Provide the (x, y) coordinate of the cell's center where the given text is located.  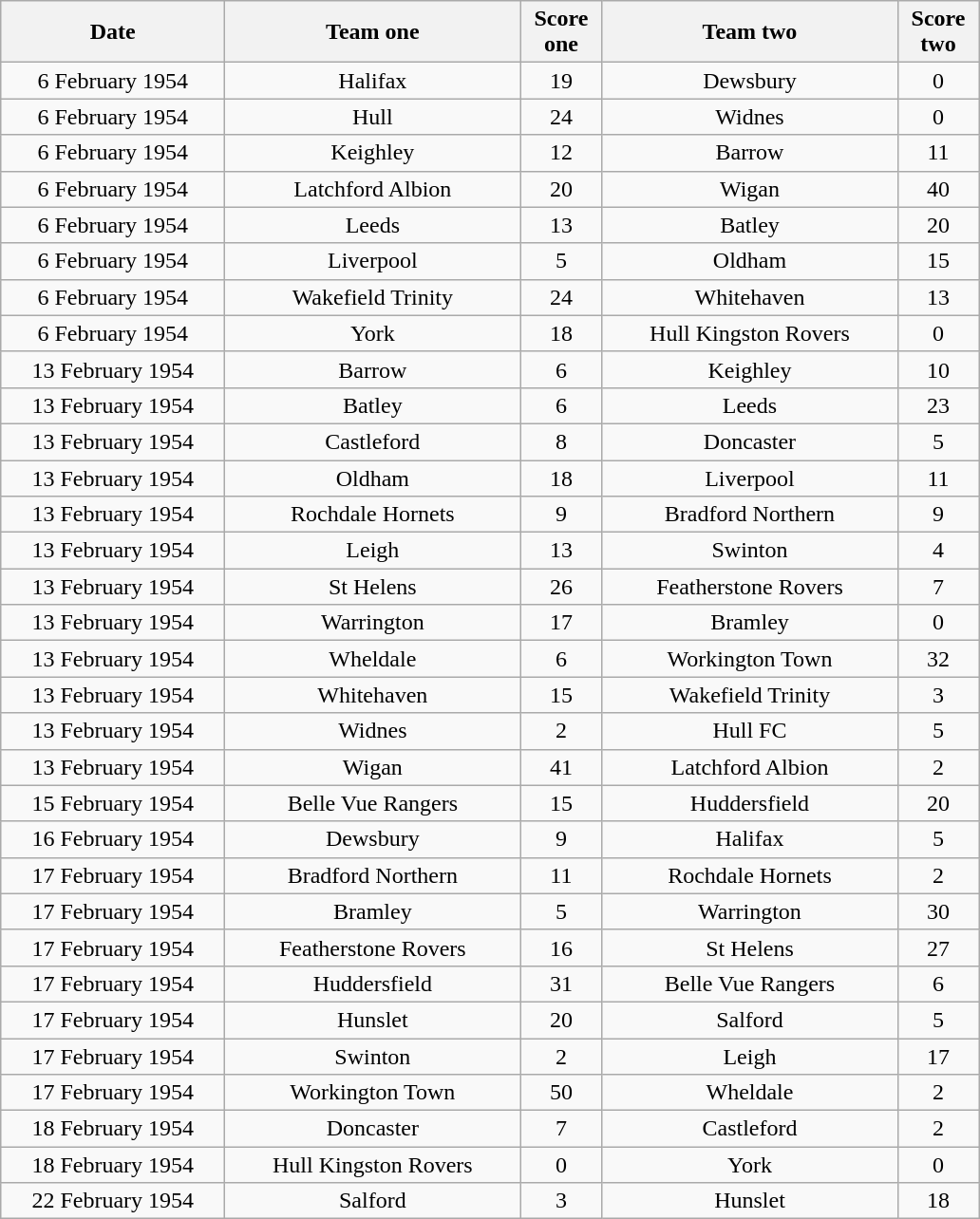
30 (938, 911)
Score one (561, 32)
32 (938, 659)
19 (561, 81)
Hull (372, 117)
16 (561, 947)
23 (938, 405)
10 (938, 369)
Team one (372, 32)
12 (561, 153)
16 February 1954 (113, 839)
50 (561, 1093)
22 February 1954 (113, 1201)
Date (113, 32)
26 (561, 587)
31 (561, 984)
40 (938, 189)
8 (561, 441)
Score two (938, 32)
Hull FC (750, 731)
15 February 1954 (113, 803)
41 (561, 767)
27 (938, 947)
Team two (750, 32)
4 (938, 551)
